Provide the [X, Y] coordinate of the cell's center where the given text is located.  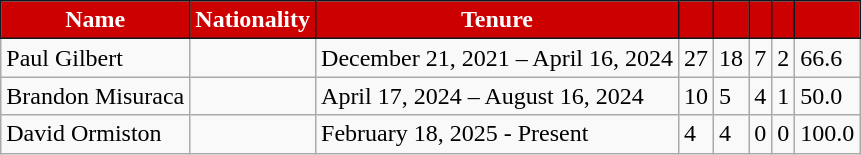
100.0 [828, 134]
7 [760, 58]
Paul Gilbert [96, 58]
10 [696, 96]
February 18, 2025 - Present [498, 134]
50.0 [828, 96]
5 [732, 96]
18 [732, 58]
Nationality [253, 20]
Brandon Misuraca [96, 96]
April 17, 2024 – August 16, 2024 [498, 96]
December 21, 2021 – April 16, 2024 [498, 58]
66.6 [828, 58]
Name [96, 20]
27 [696, 58]
Tenure [498, 20]
1 [784, 96]
David Ormiston [96, 134]
2 [784, 58]
